Find where the given text appears and provide that cell's center as (x, y) coordinate. 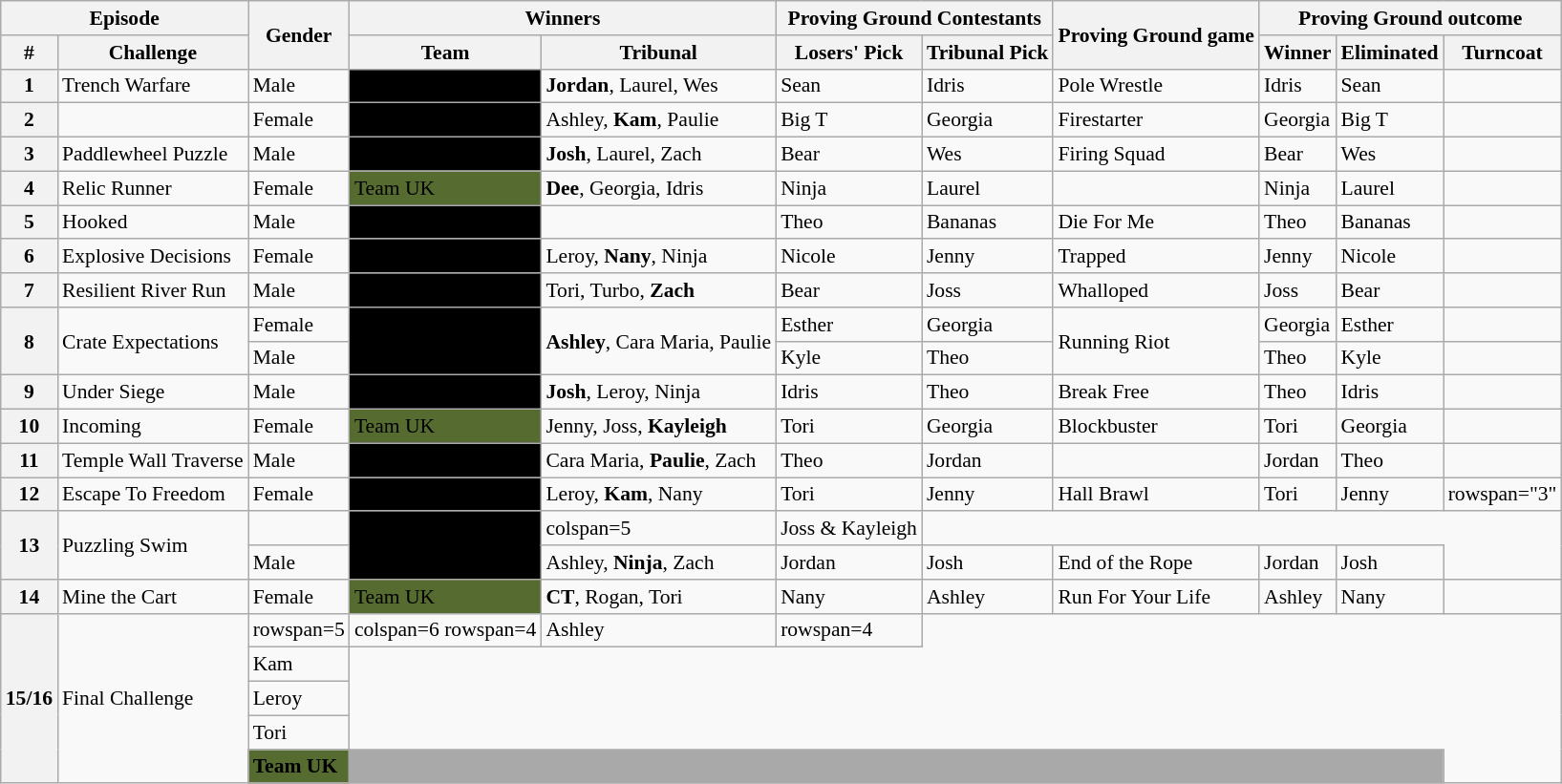
Leroy, Nany, Ninja (658, 257)
Proving Ground outcome (1410, 18)
Losers' Pick (848, 53)
Turncoat (1503, 53)
Eliminated (1390, 53)
Resilient River Run (153, 290)
# (29, 53)
Challenge (153, 53)
Kam (299, 665)
Hooked (153, 222)
Ashley, Ninja, Zach (658, 562)
12 (29, 495)
Winner (1297, 53)
5 (29, 222)
Temple Wall Traverse (153, 460)
Crate Expectations (153, 342)
Hall Brawl (1156, 495)
Final Challenge (153, 698)
Gender (299, 34)
9 (29, 392)
Jenny, Joss, Kayleigh (658, 427)
Whalloped (1156, 290)
Team (445, 53)
Josh, Laurel, Zach (658, 155)
Mine the Cart (153, 597)
rowspan=4 (848, 630)
Under Siege (153, 392)
Trench Warfare (153, 86)
4 (29, 188)
Jordan, Laurel, Wes (658, 86)
3 (29, 155)
14 (29, 597)
Firing Squad (1156, 155)
Break Free (1156, 392)
Blockbuster (1156, 427)
colspan=6 rowspan=4 (445, 630)
Incoming (153, 427)
Leroy, Kam, Nany (658, 495)
Firestarter (1156, 120)
Relic Runner (153, 188)
Trapped (1156, 257)
Joss & Kayleigh (848, 529)
Running Riot (1156, 342)
11 (29, 460)
13 (29, 546)
Puzzling Swim (153, 546)
Tribunal (658, 53)
Pole Wrestle (1156, 86)
Explosive Decisions (153, 257)
rowspan="3" (1503, 495)
Proving Ground game (1156, 34)
Ashley, Cara Maria, Paulie (658, 342)
Ashley, Kam, Paulie (658, 120)
8 (29, 342)
7 (29, 290)
CT, Rogan, Tori (658, 597)
rowspan=5 (299, 630)
Proving Ground Contestants (914, 18)
Die For Me (1156, 222)
Paddlewheel Puzzle (153, 155)
Winners (563, 18)
15/16 (29, 698)
Tribunal Pick (988, 53)
Leroy (299, 699)
End of the Rope (1156, 562)
Escape To Freedom (153, 495)
colspan=5 (658, 529)
2 (29, 120)
Episode (124, 18)
Tori, Turbo, Zach (658, 290)
6 (29, 257)
1 (29, 86)
Dee, Georgia, Idris (658, 188)
Josh, Leroy, Ninja (658, 392)
10 (29, 427)
Cara Maria, Paulie, Zach (658, 460)
Run For Your Life (1156, 597)
